Output the (x, y) coordinate of the center of the cell containing the given text.  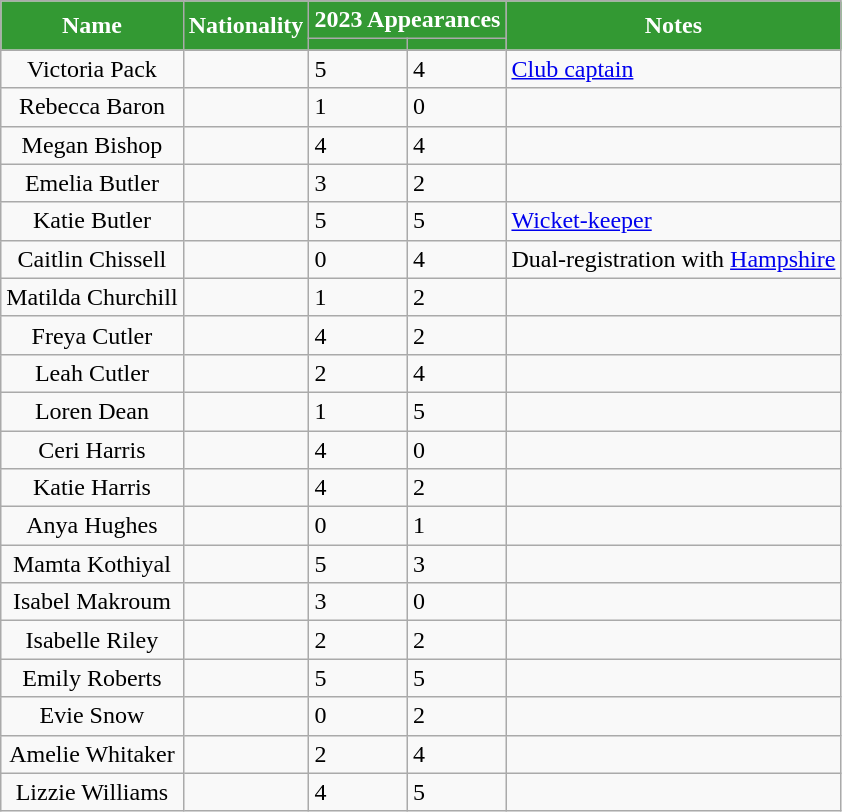
Lizzie Williams (92, 792)
Caitlin Chissell (92, 259)
2023 Appearances (408, 20)
Dual-registration with Hampshire (674, 259)
Anya Hughes (92, 526)
Katie Butler (92, 221)
Emily Roberts (92, 678)
Notes (674, 26)
Rebecca Baron (92, 107)
Freya Cutler (92, 335)
Amelie Whitaker (92, 754)
Wicket-keeper (674, 221)
Megan Bishop (92, 145)
Leah Cutler (92, 373)
Mamta Kothiyal (92, 564)
Nationality (246, 26)
Victoria Pack (92, 69)
Katie Harris (92, 488)
Isabel Makroum (92, 602)
Club captain (674, 69)
Emelia Butler (92, 183)
Matilda Churchill (92, 297)
Ceri Harris (92, 449)
Loren Dean (92, 411)
Evie Snow (92, 716)
Isabelle Riley (92, 640)
Name (92, 26)
